Scan for the cell matching the given text and deliver its (x, y) coordinate at center. 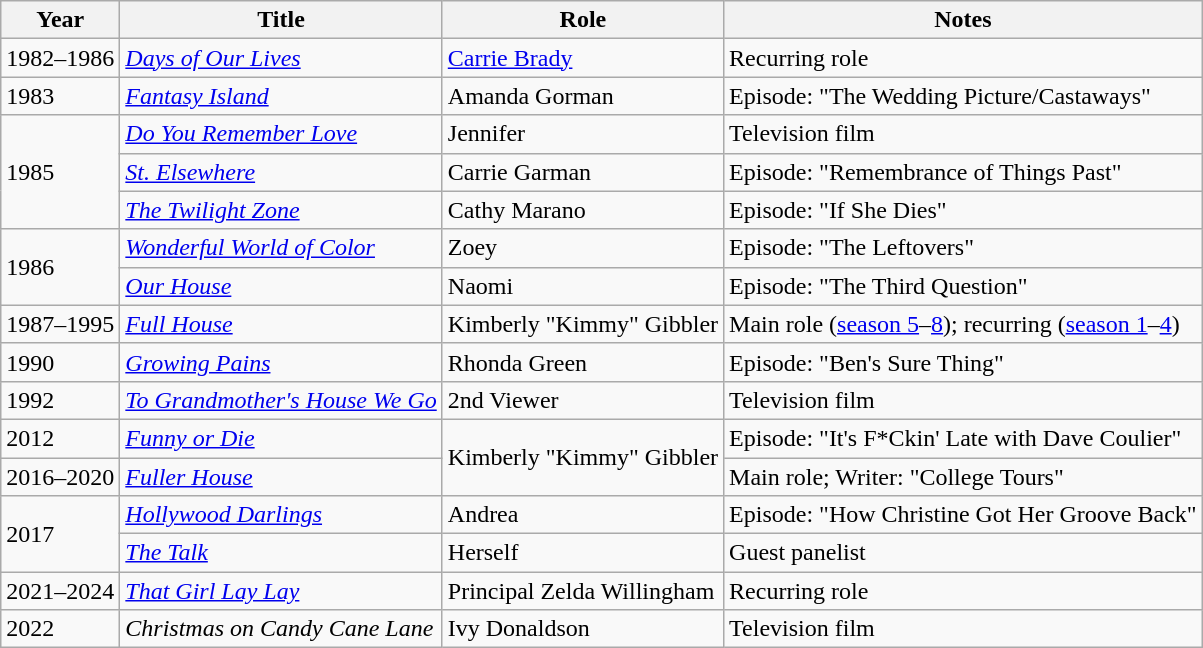
Episode: "How Christine Got Her Groove Back" (964, 515)
1987–1995 (60, 324)
Days of Our Lives (281, 58)
Year (60, 20)
Hollywood Darlings (281, 515)
Main role; Writer: "College Tours" (964, 477)
Full House (281, 324)
Christmas on Candy Cane Lane (281, 629)
Zoey (582, 248)
1990 (60, 362)
1992 (60, 400)
Carrie Brady (582, 58)
2021–2024 (60, 591)
2012 (60, 438)
Ivy Donaldson (582, 629)
That Girl Lay Lay (281, 591)
Naomi (582, 286)
The Twilight Zone (281, 210)
Fantasy Island (281, 96)
St. Elsewhere (281, 172)
Episode: "Remembrance of Things Past" (964, 172)
Episode: "The Wedding Picture/Castaways" (964, 96)
Jennifer (582, 134)
Amanda Gorman (582, 96)
Episode: "It's F*Ckin' Late with Dave Coulier" (964, 438)
Funny or Die (281, 438)
Principal Zelda Willingham (582, 591)
Notes (964, 20)
1983 (60, 96)
2nd Viewer (582, 400)
Growing Pains (281, 362)
Episode: "The Third Question" (964, 286)
Guest panelist (964, 553)
Carrie Garman (582, 172)
Episode: "The Leftovers" (964, 248)
1985 (60, 172)
Wonderful World of Color (281, 248)
Episode: "Ben's Sure Thing" (964, 362)
2022 (60, 629)
Andrea (582, 515)
The Talk (281, 553)
Our House (281, 286)
To Grandmother's House We Go (281, 400)
Fuller House (281, 477)
Cathy Marano (582, 210)
Herself (582, 553)
Do You Remember Love (281, 134)
Role (582, 20)
Rhonda Green (582, 362)
Title (281, 20)
1982–1986 (60, 58)
2016–2020 (60, 477)
2017 (60, 534)
Episode: "If She Dies" (964, 210)
1986 (60, 267)
Main role (season 5–8); recurring (season 1–4) (964, 324)
